Return (x, y) of the center of cell containing provided text 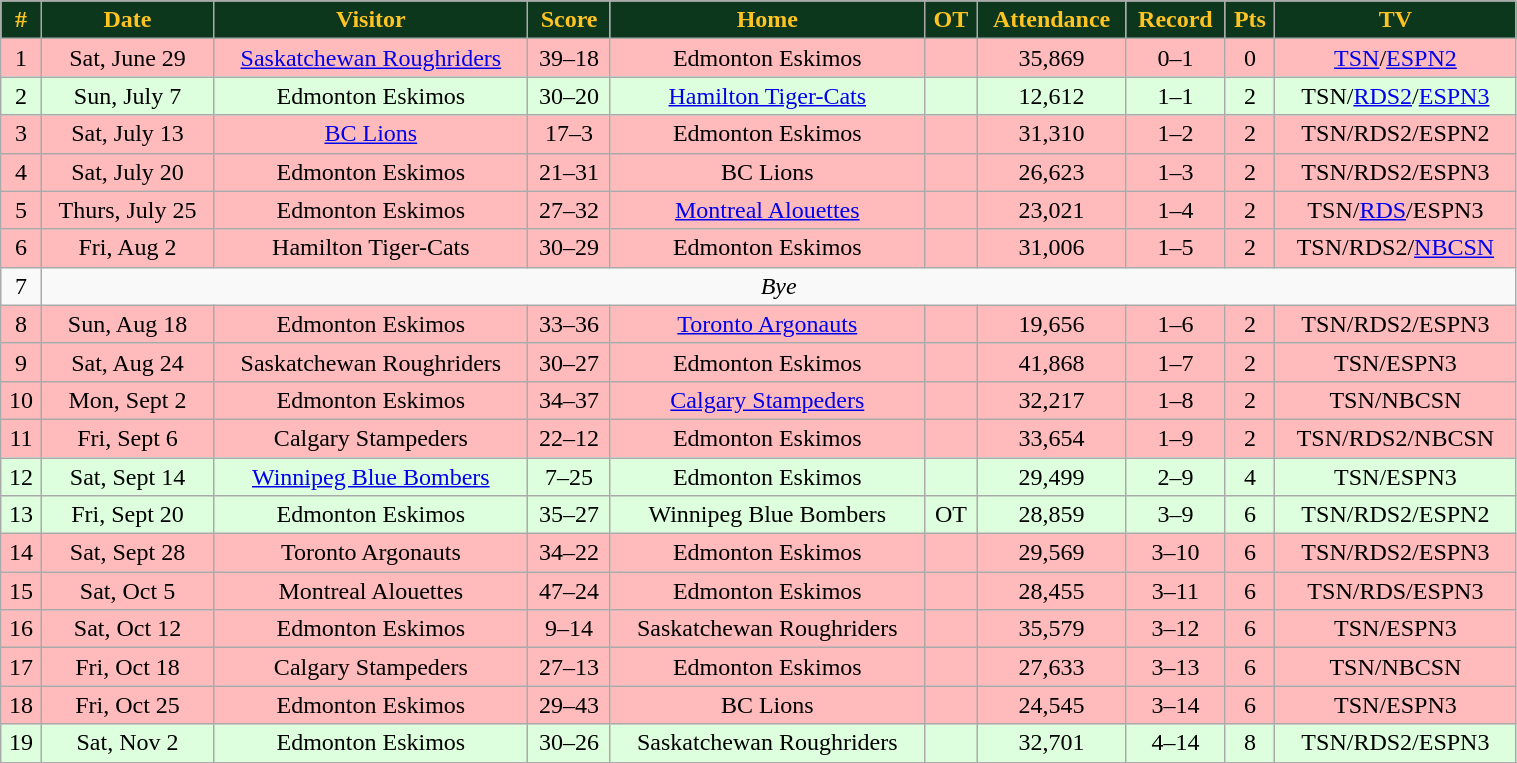
Bye (778, 286)
27,633 (1051, 667)
Fri, Aug 2 (127, 248)
Sat, Sept 14 (127, 477)
3–13 (1176, 667)
21–31 (569, 172)
30–29 (569, 248)
33,654 (1051, 438)
12,612 (1051, 96)
35,579 (1051, 629)
1–4 (1176, 210)
Sat, July 20 (127, 172)
17 (22, 667)
Sat, Oct 12 (127, 629)
1–8 (1176, 400)
Sat, Nov 2 (127, 743)
28,455 (1051, 591)
41,868 (1051, 362)
33–36 (569, 324)
12 (22, 477)
Sat, June 29 (127, 58)
32,701 (1051, 743)
31,310 (1051, 134)
1–3 (1176, 172)
16 (22, 629)
Fri, Oct 25 (127, 705)
22–12 (569, 438)
9–14 (569, 629)
27–32 (569, 210)
7–25 (569, 477)
2–9 (1176, 477)
19 (22, 743)
Record (1176, 20)
3 (22, 134)
29–43 (569, 705)
1–2 (1176, 134)
19,656 (1051, 324)
29,569 (1051, 553)
30–20 (569, 96)
34–22 (569, 553)
29,499 (1051, 477)
1–7 (1176, 362)
Mon, Sept 2 (127, 400)
Sat, July 13 (127, 134)
Sun, July 7 (127, 96)
5 (22, 210)
1 (22, 58)
Sun, Aug 18 (127, 324)
Thurs, July 25 (127, 210)
4–14 (1176, 743)
Fri, Sept 6 (127, 438)
9 (22, 362)
TV (1396, 20)
TSN/ESPN2 (1396, 58)
3–9 (1176, 515)
27–13 (569, 667)
10 (22, 400)
7 (22, 286)
30–26 (569, 743)
Date (127, 20)
0–1 (1176, 58)
3–10 (1176, 553)
39–18 (569, 58)
1–6 (1176, 324)
28,859 (1051, 515)
3–11 (1176, 591)
11 (22, 438)
Home (767, 20)
26,623 (1051, 172)
Attendance (1051, 20)
35,869 (1051, 58)
23,021 (1051, 210)
Sat, Sept 28 (127, 553)
24,545 (1051, 705)
32,217 (1051, 400)
Score (569, 20)
18 (22, 705)
0 (1250, 58)
3–12 (1176, 629)
Sat, Aug 24 (127, 362)
3–14 (1176, 705)
34–37 (569, 400)
35–27 (569, 515)
15 (22, 591)
14 (22, 553)
# (22, 20)
1–9 (1176, 438)
Visitor (371, 20)
Fri, Sept 20 (127, 515)
Pts (1250, 20)
Fri, Oct 18 (127, 667)
Sat, Oct 5 (127, 591)
31,006 (1051, 248)
47–24 (569, 591)
13 (22, 515)
30–27 (569, 362)
1–5 (1176, 248)
1–1 (1176, 96)
17–3 (569, 134)
